Provide the [x, y] coordinate of the cell's center where the given text is located.  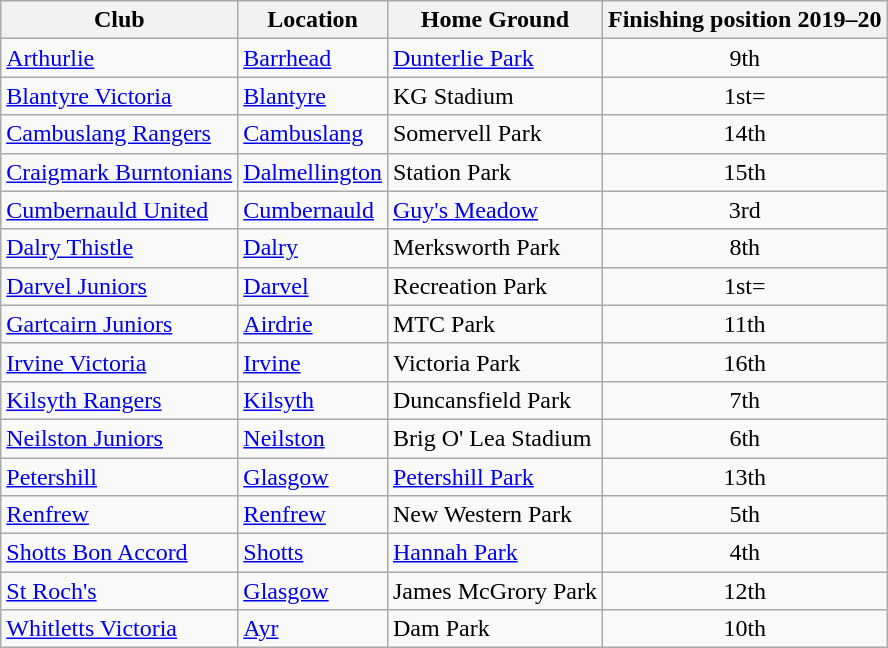
9th [745, 58]
Petershill [120, 477]
Darvel Juniors [120, 286]
Airdrie [313, 324]
4th [745, 553]
13th [745, 477]
Whitletts Victoria [120, 629]
Victoria Park [494, 362]
12th [745, 591]
Petershill Park [494, 477]
Arthurlie [120, 58]
Somervell Park [494, 134]
3rd [745, 210]
Neilston Juniors [120, 438]
KG Stadium [494, 96]
Dalry [313, 248]
Club [120, 20]
Kilsyth [313, 400]
Barrhead [313, 58]
Location [313, 20]
Dam Park [494, 629]
Cumbernauld [313, 210]
5th [745, 515]
10th [745, 629]
16th [745, 362]
Finishing position 2019–20 [745, 20]
Irvine [313, 362]
15th [745, 172]
Merksworth Park [494, 248]
New Western Park [494, 515]
Shotts [313, 553]
7th [745, 400]
Hannah Park [494, 553]
11th [745, 324]
Brig O' Lea Stadium [494, 438]
MTC Park [494, 324]
8th [745, 248]
Blantyre [313, 96]
James McGrory Park [494, 591]
Kilsyth Rangers [120, 400]
Shotts Bon Accord [120, 553]
Darvel [313, 286]
14th [745, 134]
Cumbernauld United [120, 210]
Station Park [494, 172]
Duncansfield Park [494, 400]
Dalry Thistle [120, 248]
Blantyre Victoria [120, 96]
Cambuslang [313, 134]
Cambuslang Rangers [120, 134]
Craigmark Burntonians [120, 172]
St Roch's [120, 591]
Dunterlie Park [494, 58]
Dalmellington [313, 172]
6th [745, 438]
Irvine Victoria [120, 362]
Home Ground [494, 20]
Guy's Meadow [494, 210]
Recreation Park [494, 286]
Neilston [313, 438]
Ayr [313, 629]
Gartcairn Juniors [120, 324]
